Search for the cell housing the specified text and yield its (X, Y) center coordinate. 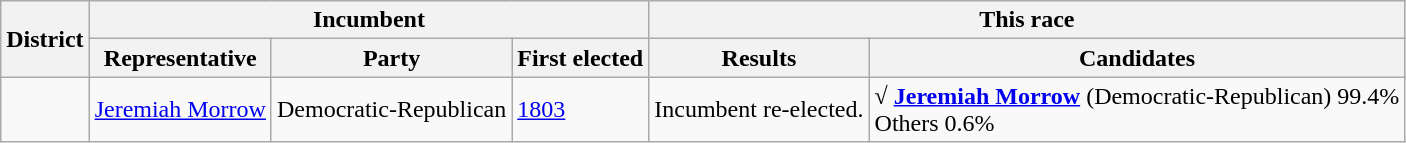
Incumbent (369, 20)
1803 (580, 110)
District (45, 39)
√ Jeremiah Morrow (Democratic-Republican) 99.4%Others 0.6% (1137, 110)
Democratic-Republican (391, 110)
This race (1027, 20)
First elected (580, 58)
Jeremiah Morrow (180, 110)
Results (759, 58)
Representative (180, 58)
Party (391, 58)
Candidates (1137, 58)
Incumbent re-elected. (759, 110)
